Provide the (X, Y) coordinate of the cell's center where the given text is located.  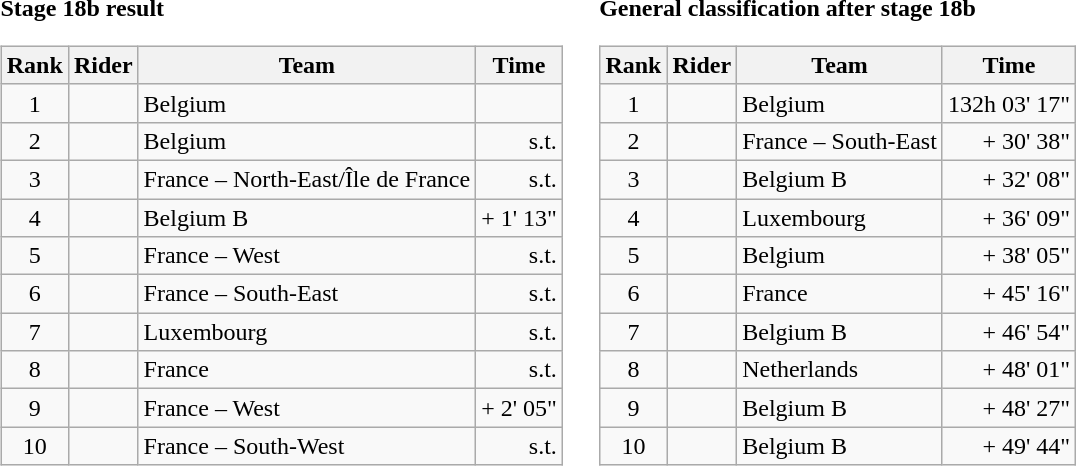
+ 45' 16" (1008, 294)
+ 38' 05" (1008, 256)
+ 32' 08" (1008, 179)
Netherlands (840, 370)
+ 2' 05" (520, 408)
France – North-East/Île de France (307, 179)
+ 48' 01" (1008, 370)
+ 48' 27" (1008, 408)
+ 1' 13" (520, 217)
+ 36' 09" (1008, 217)
+ 30' 38" (1008, 141)
132h 03' 17" (1008, 103)
France – South-West (307, 446)
+ 49' 44" (1008, 446)
+ 46' 54" (1008, 332)
